Scan for the cell matching the given text and deliver its [x, y] coordinate at center. 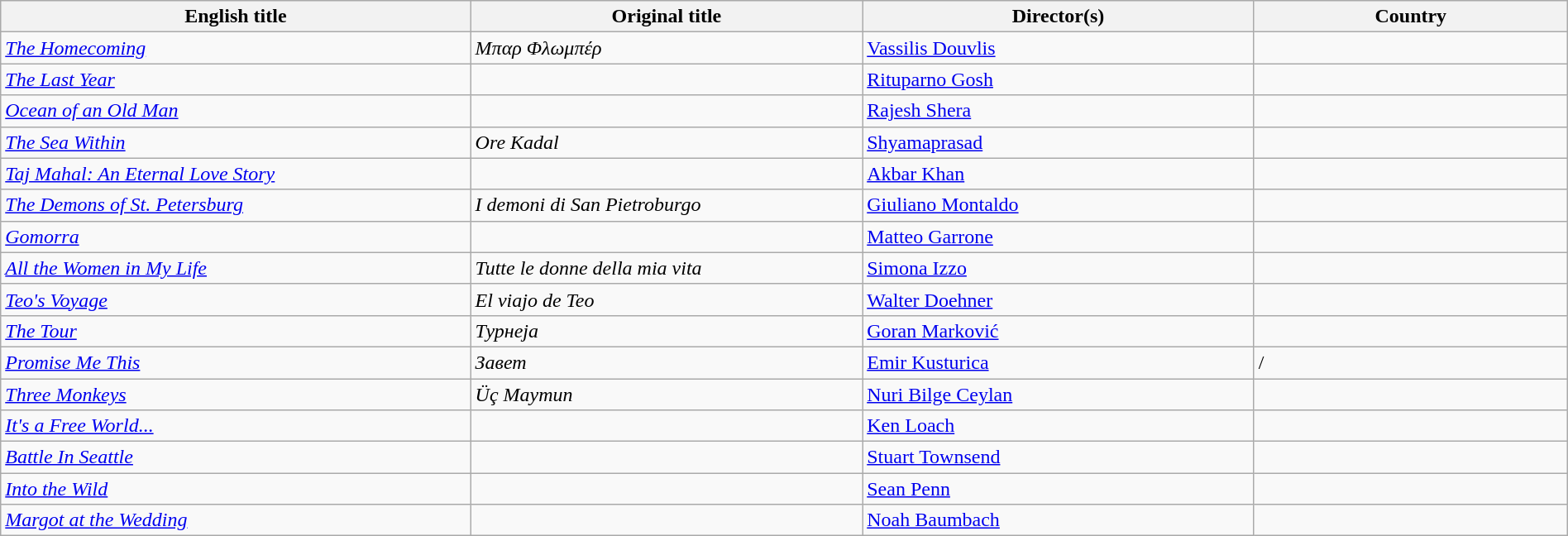
/ [1411, 362]
Gomorra [236, 237]
Noah Baumbach [1059, 520]
Tutte le donne della mia vita [667, 268]
The Demons of St. Petersburg [236, 205]
The Sea Within [236, 142]
Shyamaprasad [1059, 142]
Ore Kadal [667, 142]
Vassilis Douvlis [1059, 48]
Matteo Garrone [1059, 237]
Giuliano Montaldo [1059, 205]
The Last Year [236, 79]
Three Monkeys [236, 395]
Into the Wild [236, 489]
Rajesh Shera [1059, 111]
Ken Loach [1059, 426]
Sean Penn [1059, 489]
Goran Marković [1059, 331]
El viajo de Teo [667, 299]
Teo's Voyage [236, 299]
Director(s) [1059, 17]
Taj Mahal: An Eternal Love Story [236, 174]
Original title [667, 17]
Simona Izzo [1059, 268]
The Homecoming [236, 48]
Margot at the Wedding [236, 520]
Stuart Townsend [1059, 457]
Завет [667, 362]
It's a Free World... [236, 426]
Country [1411, 17]
Walter Doehner [1059, 299]
Rituparno Gosh [1059, 79]
The Tour [236, 331]
Ocean of an Old Man [236, 111]
Турнеја [667, 331]
All the Women in My Life [236, 268]
Promise Me This [236, 362]
Akbar Khan [1059, 174]
Emir Kusturica [1059, 362]
Üç Maymun [667, 395]
I demoni di San Pietroburgo [667, 205]
Μπαρ Φλωμπέρ [667, 48]
Nuri Bilge Ceylan [1059, 395]
English title [236, 17]
Battle In Seattle [236, 457]
